Scan for the cell matching the given text and deliver its [x, y] coordinate at center. 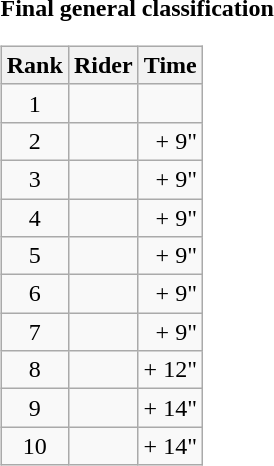
5 [34, 256]
7 [34, 332]
1 [34, 103]
10 [34, 446]
Rank [34, 65]
3 [34, 179]
8 [34, 370]
2 [34, 141]
Time [170, 65]
9 [34, 408]
6 [34, 294]
+ 12" [170, 370]
4 [34, 217]
Rider [103, 65]
